Extract the [x, y] coordinate from the center of the cell holding the provided text.  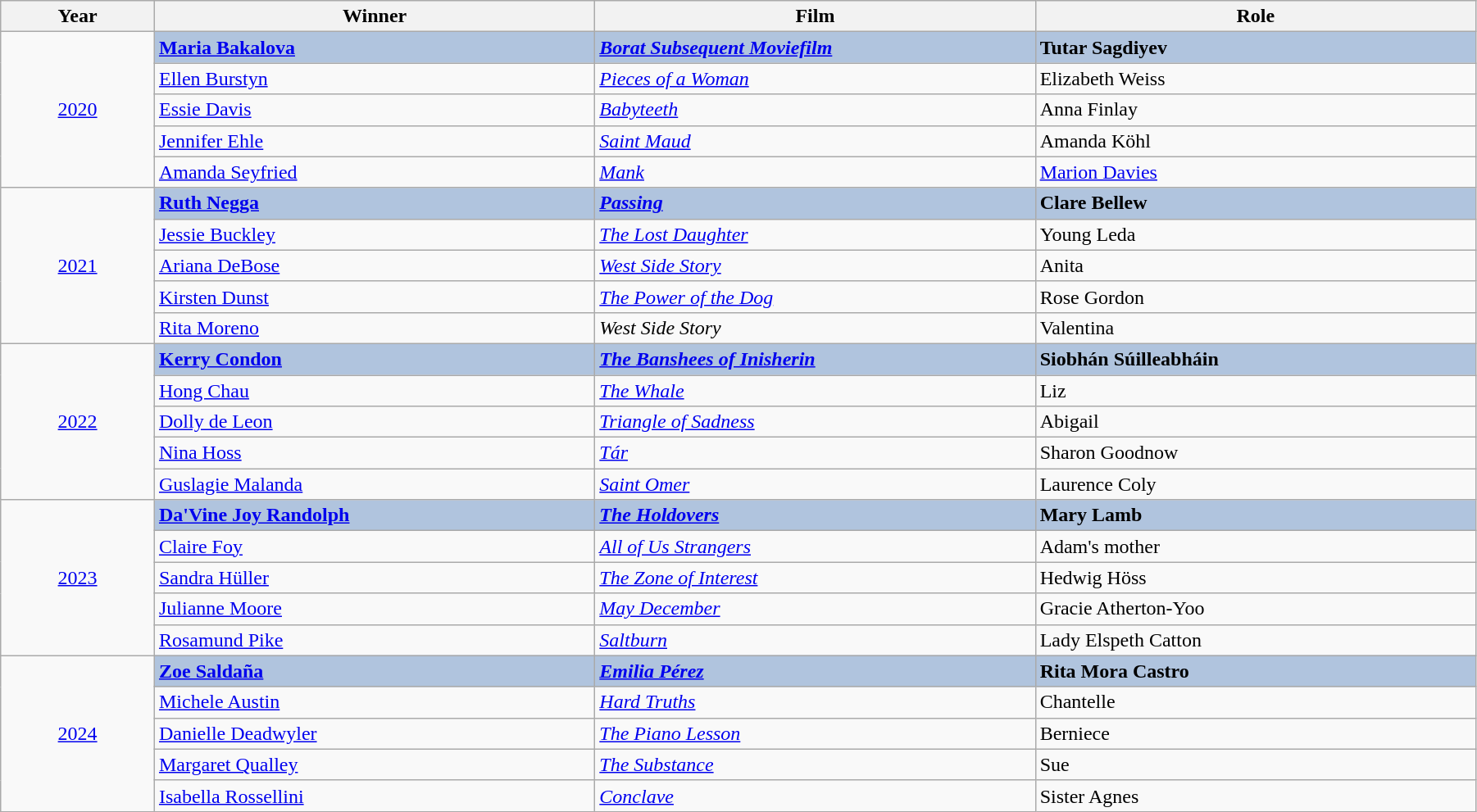
Danielle Deadwyler [374, 733]
Hong Chau [374, 391]
Tár [815, 453]
Nina Hoss [374, 453]
Ellen Burstyn [374, 79]
Valentina [1256, 328]
Mank [815, 172]
Chantelle [1256, 702]
Rita Mora Castro [1256, 671]
Pieces of a Woman [815, 79]
The Banshees of Inisherin [815, 359]
The Piano Lesson [815, 733]
Isabella Rossellini [374, 796]
Conclave [815, 796]
Kirsten Dunst [374, 297]
Winner [374, 16]
Year [78, 16]
Claire Foy [374, 547]
Guslagie Malanda [374, 484]
Borat Subsequent Moviefilm [815, 48]
Hedwig Höss [1256, 578]
Role [1256, 16]
Maria Bakalova [374, 48]
Marion Davies [1256, 172]
Siobhán Súilleabháin [1256, 359]
The Holdovers [815, 515]
Emilia Pérez [815, 671]
Zoe Saldaña [374, 671]
The Power of the Dog [815, 297]
Laurence Coly [1256, 484]
Adam's mother [1256, 547]
All of Us Strangers [815, 547]
Triangle of Sadness [815, 422]
The Whale [815, 391]
Rita Moreno [374, 328]
Elizabeth Weiss [1256, 79]
Saltburn [815, 640]
Saint Maud [815, 141]
Dolly de Leon [374, 422]
Berniece [1256, 733]
2021 [78, 265]
Kerry Condon [374, 359]
Rosamund Pike [374, 640]
Margaret Qualley [374, 764]
Liz [1256, 391]
The Substance [815, 764]
Saint Omer [815, 484]
Amanda Seyfried [374, 172]
Sue [1256, 764]
Amanda Köhl [1256, 141]
Babyteeth [815, 110]
Sister Agnes [1256, 796]
Jennifer Ehle [374, 141]
Jessie Buckley [374, 234]
2024 [78, 733]
Passing [815, 203]
Essie Davis [374, 110]
The Zone of Interest [815, 578]
2023 [78, 578]
Rose Gordon [1256, 297]
Da'Vine Joy Randolph [374, 515]
Ariana DeBose [374, 265]
May December [815, 609]
Hard Truths [815, 702]
Lady Elspeth Catton [1256, 640]
Anita [1256, 265]
Sharon Goodnow [1256, 453]
Ruth Negga [374, 203]
2022 [78, 421]
Abigail [1256, 422]
Film [815, 16]
Anna Finlay [1256, 110]
The Lost Daughter [815, 234]
Michele Austin [374, 702]
Sandra Hüller [374, 578]
Julianne Moore [374, 609]
2020 [78, 110]
Young Leda [1256, 234]
Mary Lamb [1256, 515]
Clare Bellew [1256, 203]
Gracie Atherton-Yoo [1256, 609]
Tutar Sagdiyev [1256, 48]
